Return (x, y) of the center of cell containing provided text 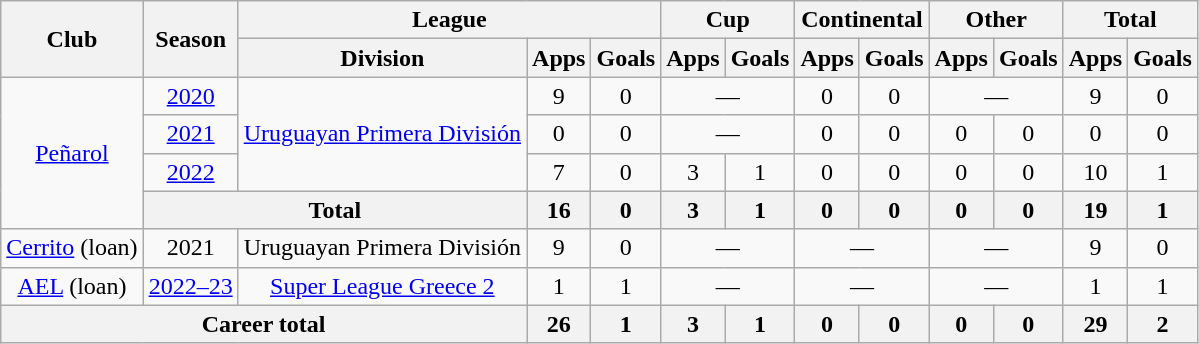
Division (382, 58)
Other (996, 20)
2022 (190, 172)
10 (1095, 172)
2 (1163, 324)
16 (559, 210)
29 (1095, 324)
Peñarol (72, 153)
2022–23 (190, 286)
2020 (190, 96)
League (450, 20)
Cerrito (loan) (72, 248)
Super League Greece 2 (382, 286)
Cup (728, 20)
AEL (loan) (72, 286)
Career total (264, 324)
Season (190, 39)
26 (559, 324)
Club (72, 39)
19 (1095, 210)
Continental (862, 20)
7 (559, 172)
